Scan for the cell matching the given text and deliver its (x, y) coordinate at center. 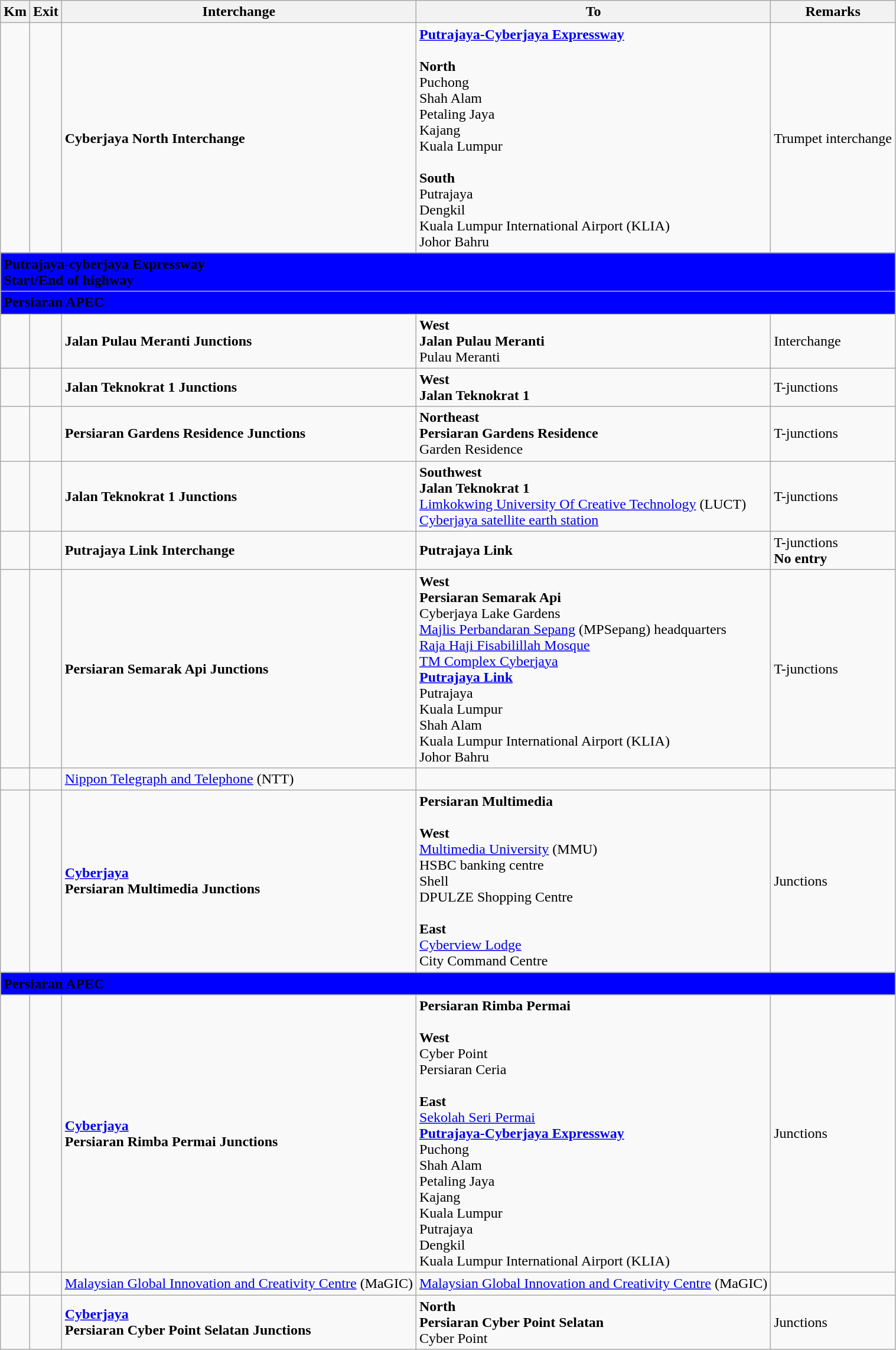
Km (15, 12)
T-junctionsNo entry (833, 551)
CyberjayaPersiaran Cyber Point Selatan Junctions (239, 1322)
Persiaran Gardens Residence Junctions (239, 434)
Exit (45, 12)
NortheastPersiaran Gardens ResidenceGarden Residence (593, 434)
CyberjayaPersiaran Rimba Permai Junctions (239, 1134)
SouthwestJalan Teknokrat 1Limkokwing University Of Creative Technology (LUCT) Cyberjaya satellite earth station (593, 496)
WestJalan Pulau MerantiPulau Meranti (593, 341)
Cyberjaya North Interchange (239, 138)
Persiaran Semarak Api Junctions (239, 669)
NorthPersiaran Cyber Point SelatanCyber Point (593, 1322)
Trumpet interchange (833, 138)
Jalan Pulau Meranti Junctions (239, 341)
Putrajaya Link (593, 551)
To (593, 12)
CyberjayaPersiaran Multimedia Junctions (239, 881)
Remarks (833, 12)
Nippon Telegraph and Telephone (NTT) (239, 779)
WestJalan Teknokrat 1 (593, 388)
Putrajaya Link Interchange (239, 551)
Persiaran MultimediaWestMultimedia University (MMU) HSBC banking centreShellDPULZE Shopping CentreEastCyberview LodgeCity Command Centre (593, 881)
Putrajaya-cyberjaya ExpresswayStart/End of highway (448, 272)
